Return (x, y) of the center of cell containing provided text 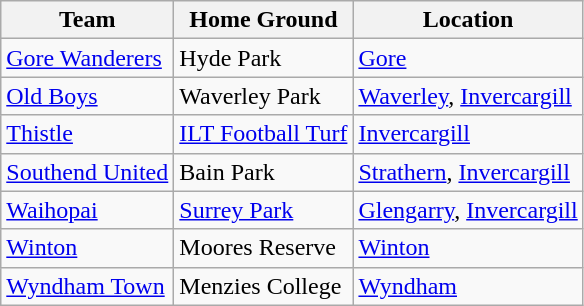
Old Boys (88, 96)
Hyde Park (264, 58)
Surrey Park (264, 210)
Location (468, 20)
Waihopai (88, 210)
Strathern, Invercargill (468, 172)
Home Ground (264, 20)
Waverley Park (264, 96)
Bain Park (264, 172)
Waverley, Invercargill (468, 96)
Glengarry, Invercargill (468, 210)
ILT Football Turf (264, 134)
Moores Reserve (264, 248)
Invercargill (468, 134)
Menzies College (264, 286)
Wyndham Town (88, 286)
Gore (468, 58)
Wyndham (468, 286)
Thistle (88, 134)
Team (88, 20)
Gore Wanderers (88, 58)
Southend United (88, 172)
